Capture the cell that displays the provided text and extract its (X, Y) central coordinate. 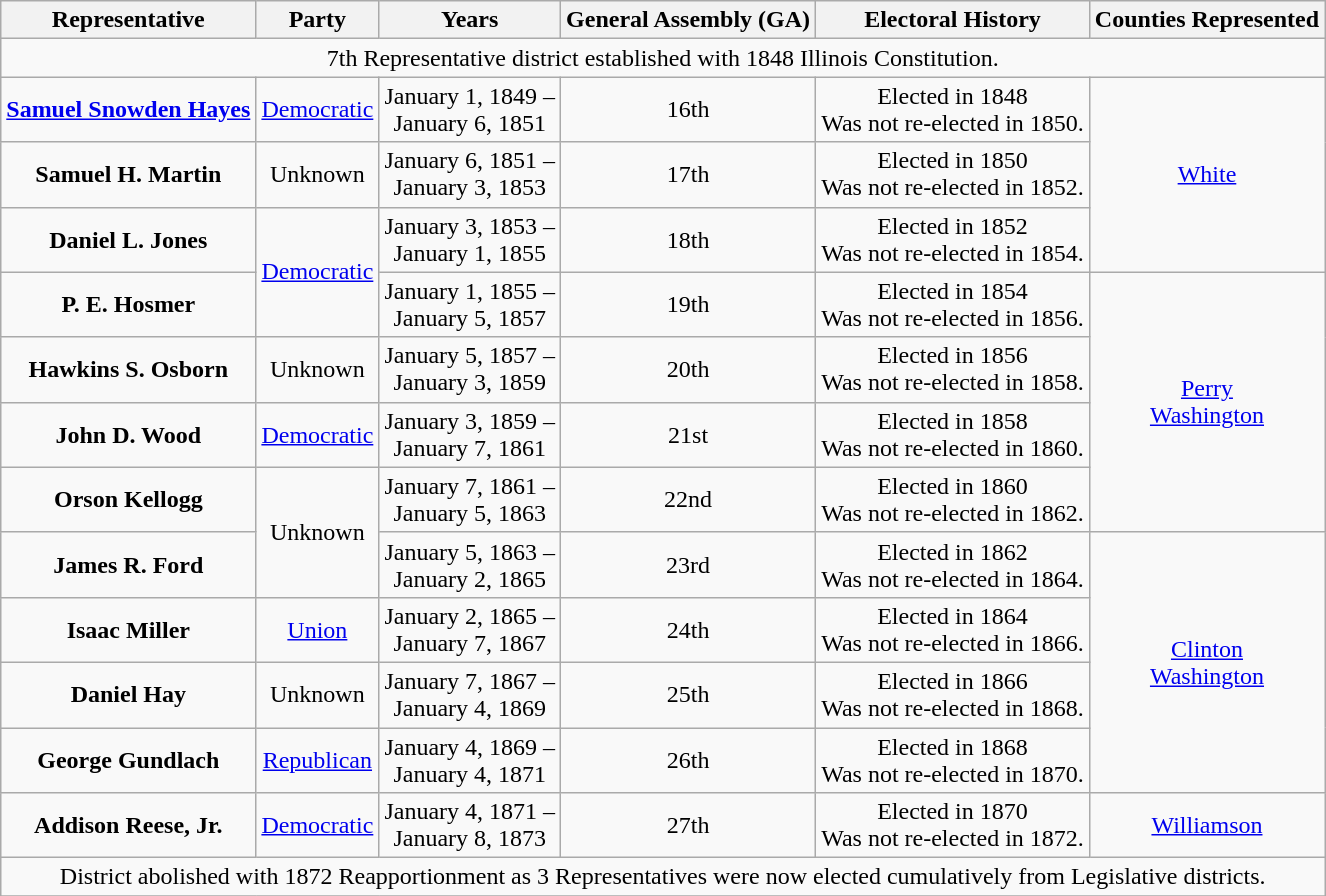
January 4, 1869 –January 4, 1871 (470, 760)
January 5, 1857 –January 3, 1859 (470, 370)
Daniel Hay (128, 694)
January 6, 1851 –January 3, 1853 (470, 174)
Elected in 1866Was not re-elected in 1868. (953, 694)
16th (688, 110)
Addison Reese, Jr. (128, 826)
Counties Represented (1206, 20)
Daniel L. Jones (128, 240)
Elected in 1870Was not re-elected in 1872. (953, 826)
George Gundlach (128, 760)
January 5, 1863 –January 2, 1865 (470, 564)
7th Representative district established with 1848 Illinois Constitution. (663, 58)
January 2, 1865 –January 7, 1867 (470, 630)
Samuel Snowden Hayes (128, 110)
Williamson (1206, 826)
22nd (688, 500)
Elected in 1850Was not re-elected in 1852. (953, 174)
18th (688, 240)
Elected in 1858Was not re-elected in 1860. (953, 434)
21st (688, 434)
Samuel H. Martin (128, 174)
Representative (128, 20)
Elected in 1852Was not re-elected in 1854. (953, 240)
17th (688, 174)
Elected in 1856Was not re-elected in 1858. (953, 370)
January 3, 1853 –January 1, 1855 (470, 240)
James R. Ford (128, 564)
23rd (688, 564)
John D. Wood (128, 434)
25th (688, 694)
20th (688, 370)
Elected in 1854Was not re-elected in 1856. (953, 304)
Orson Kellogg (128, 500)
Elected in 1868Was not re-elected in 1870. (953, 760)
Elected in 1848Was not re-elected in 1850. (953, 110)
Years (470, 20)
19th (688, 304)
January 1, 1849 –January 6, 1851 (470, 110)
January 4, 1871 –January 8, 1873 (470, 826)
Party (318, 20)
Republican (318, 760)
26th (688, 760)
Isaac Miller (128, 630)
January 3, 1859 –January 7, 1861 (470, 434)
Elected in 1860Was not re-elected in 1862. (953, 500)
PerryWashington (1206, 402)
Union (318, 630)
Elected in 1862Was not re-elected in 1864. (953, 564)
January 7, 1861 –January 5, 1863 (470, 500)
P. E. Hosmer (128, 304)
White (1206, 174)
General Assembly (GA) (688, 20)
27th (688, 826)
Hawkins S. Osborn (128, 370)
24th (688, 630)
District abolished with 1872 Reapportionment as 3 Representatives were now elected cumulatively from Legislative districts. (663, 877)
January 1, 1855 –January 5, 1857 (470, 304)
ClintonWashington (1206, 662)
Electoral History (953, 20)
January 7, 1867 –January 4, 1869 (470, 694)
Elected in 1864Was not re-elected in 1866. (953, 630)
